Output the (x, y) coordinate of the center of the cell containing the given text.  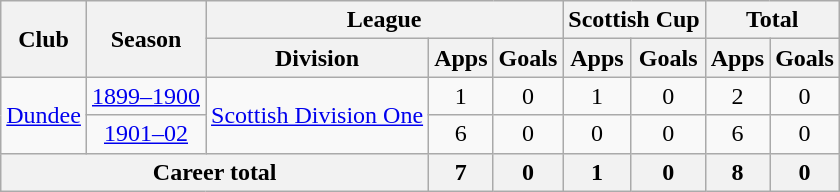
7 (461, 172)
Dundee (44, 115)
Total (772, 20)
Season (146, 39)
Division (318, 58)
Career total (215, 172)
8 (737, 172)
Club (44, 39)
Scottish Cup (634, 20)
League (384, 20)
1899–1900 (146, 96)
Scottish Division One (318, 115)
2 (737, 96)
1901–02 (146, 134)
